Capture the cell that displays the provided text and extract its (X, Y) central coordinate. 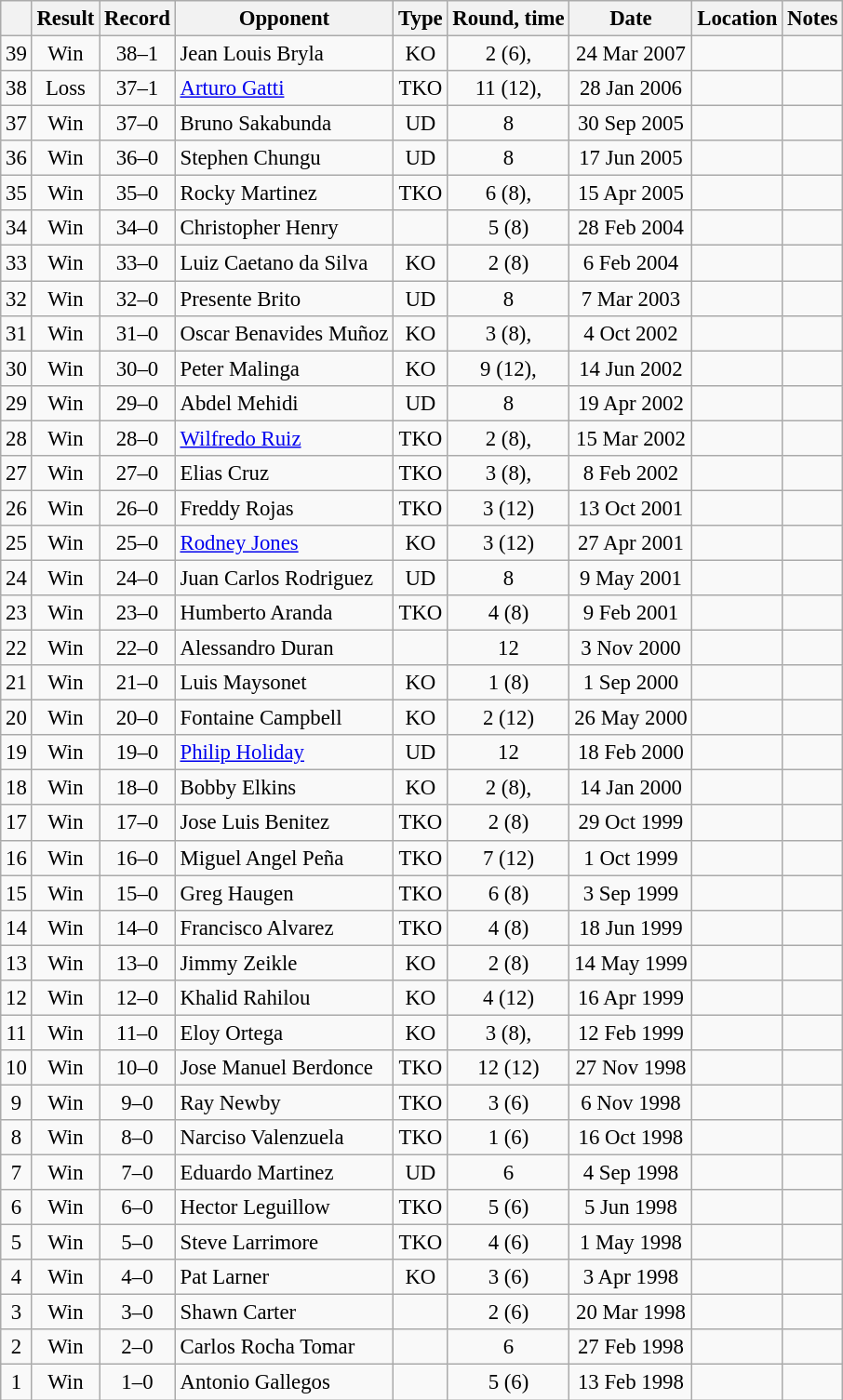
Jose Luis Benitez (285, 823)
35 (17, 193)
Alessandro Duran (285, 648)
17–0 (138, 823)
20 Mar 1998 (631, 1313)
24 (17, 578)
Presente Brito (285, 299)
Jean Louis Bryla (285, 54)
Abdel Mehidi (285, 403)
Eduardo Martinez (285, 1173)
16 Apr 1999 (631, 998)
9 May 2001 (631, 578)
18–0 (138, 788)
37–1 (138, 88)
17 (17, 823)
Eloy Ortega (285, 1033)
35–0 (138, 193)
11 (12), (508, 88)
Antonio Gallegos (285, 1382)
24 Mar 2007 (631, 54)
9 (12), (508, 368)
30 (17, 368)
26 (17, 508)
Shawn Carter (285, 1313)
Peter Malinga (285, 368)
3 (17, 1313)
32–0 (138, 299)
Arturo Gatti (285, 88)
38–1 (138, 54)
3 Sep 1999 (631, 893)
Elias Cruz (285, 473)
Bobby Elkins (285, 788)
13 Feb 1998 (631, 1382)
33 (17, 263)
22 (17, 648)
38 (17, 88)
6 Feb 2004 (631, 263)
39 (17, 54)
37 (17, 124)
6 (8), (508, 193)
2 (12) (508, 718)
Francisco Alvarez (285, 927)
1 Oct 1999 (631, 858)
13–0 (138, 963)
24–0 (138, 578)
1 Sep 2000 (631, 683)
18 Jun 1999 (631, 927)
14 (17, 927)
6 Nov 1998 (631, 1102)
37–0 (138, 124)
Rocky Martinez (285, 193)
6–0 (138, 1207)
23 (17, 613)
32 (17, 299)
22–0 (138, 648)
Humberto Aranda (285, 613)
Pat Larner (285, 1277)
12 (12) (508, 1068)
14 May 1999 (631, 963)
29–0 (138, 403)
28 (17, 438)
4 Sep 1998 (631, 1173)
Wilfredo Ruiz (285, 438)
18 Feb 2000 (631, 753)
Khalid Rahilou (285, 998)
Luiz Caetano da Silva (285, 263)
Opponent (285, 19)
21 (17, 683)
14 Jun 2002 (631, 368)
1 (6) (508, 1138)
28 Feb 2004 (631, 228)
34 (17, 228)
27 Feb 1998 (631, 1348)
7–0 (138, 1173)
15 Mar 2002 (631, 438)
9 (17, 1102)
23–0 (138, 613)
Christopher Henry (285, 228)
Jose Manuel Berdonce (285, 1068)
3–0 (138, 1313)
4 (6) (508, 1243)
Bruno Sakabunda (285, 124)
17 Jun 2005 (631, 158)
34–0 (138, 228)
3 Nov 2000 (631, 648)
36–0 (138, 158)
14–0 (138, 927)
19 Apr 2002 (631, 403)
4–0 (138, 1277)
19 (17, 753)
27 Apr 2001 (631, 543)
27 Nov 1998 (631, 1068)
1–0 (138, 1382)
11 (17, 1033)
12 Feb 1999 (631, 1033)
Location (737, 19)
Stephen Chungu (285, 158)
7 Mar 2003 (631, 299)
12–0 (138, 998)
Fontaine Campbell (285, 718)
29 (17, 403)
Type (421, 19)
Round, time (508, 19)
1 (8) (508, 683)
9 Feb 2001 (631, 613)
Freddy Rojas (285, 508)
5–0 (138, 1243)
16 Oct 1998 (631, 1138)
15 Apr 2005 (631, 193)
2 (6) (508, 1313)
Carlos Rocha Tomar (285, 1348)
4 (17, 1277)
10 (17, 1068)
3 Apr 1998 (631, 1277)
14 Jan 2000 (631, 788)
8 Feb 2002 (631, 473)
26 May 2000 (631, 718)
Loss (65, 88)
Date (631, 19)
31 (17, 333)
21–0 (138, 683)
Ray Newby (285, 1102)
29 Oct 1999 (631, 823)
26–0 (138, 508)
Philip Holiday (285, 753)
Juan Carlos Rodriguez (285, 578)
31–0 (138, 333)
5 (8) (508, 228)
1 (17, 1382)
25–0 (138, 543)
16 (17, 858)
25 (17, 543)
33–0 (138, 263)
13 (17, 963)
15–0 (138, 893)
30–0 (138, 368)
30 Sep 2005 (631, 124)
13 Oct 2001 (631, 508)
27–0 (138, 473)
10–0 (138, 1068)
36 (17, 158)
Luis Maysonet (285, 683)
6 (8) (508, 893)
15 (17, 893)
7 (12) (508, 858)
4 (12) (508, 998)
Notes (813, 19)
Record (138, 19)
Rodney Jones (285, 543)
4 Oct 2002 (631, 333)
5 Jun 1998 (631, 1207)
2–0 (138, 1348)
Narciso Valenzuela (285, 1138)
Greg Haugen (285, 893)
5 (17, 1243)
Steve Larrimore (285, 1243)
2 (17, 1348)
28 Jan 2006 (631, 88)
8–0 (138, 1138)
18 (17, 788)
1 May 1998 (631, 1243)
20 (17, 718)
11–0 (138, 1033)
Jimmy Zeikle (285, 963)
2 (6), (508, 54)
Result (65, 19)
27 (17, 473)
Hector Leguillow (285, 1207)
Miguel Angel Peña (285, 858)
9–0 (138, 1102)
Oscar Benavides Muñoz (285, 333)
16–0 (138, 858)
19–0 (138, 753)
20–0 (138, 718)
7 (17, 1173)
28–0 (138, 438)
